Detect which cell encompasses the target text, then output its (x, y) center coordinate. 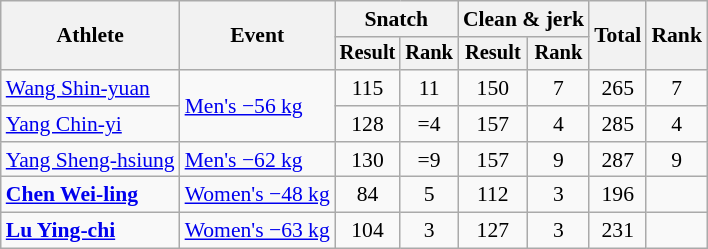
Total (618, 36)
130 (368, 160)
Yang Chin-yi (90, 124)
Lu Ying-chi (90, 231)
287 (618, 160)
Yang Sheng-hsiung (90, 160)
196 (618, 195)
Clean & jerk (524, 19)
Women's −63 kg (258, 231)
265 (618, 88)
150 (493, 88)
Men's −56 kg (258, 106)
Athlete (90, 36)
Event (258, 36)
Women's −48 kg (258, 195)
127 (493, 231)
Wang Shin-yuan (90, 88)
Snatch (396, 19)
128 (368, 124)
5 (429, 195)
231 (618, 231)
115 (368, 88)
112 (493, 195)
84 (368, 195)
Men's −62 kg (258, 160)
11 (429, 88)
Chen Wei-ling (90, 195)
=9 (429, 160)
285 (618, 124)
=4 (429, 124)
104 (368, 231)
